Scan for the cell matching the given text and deliver its [X, Y] coordinate at center. 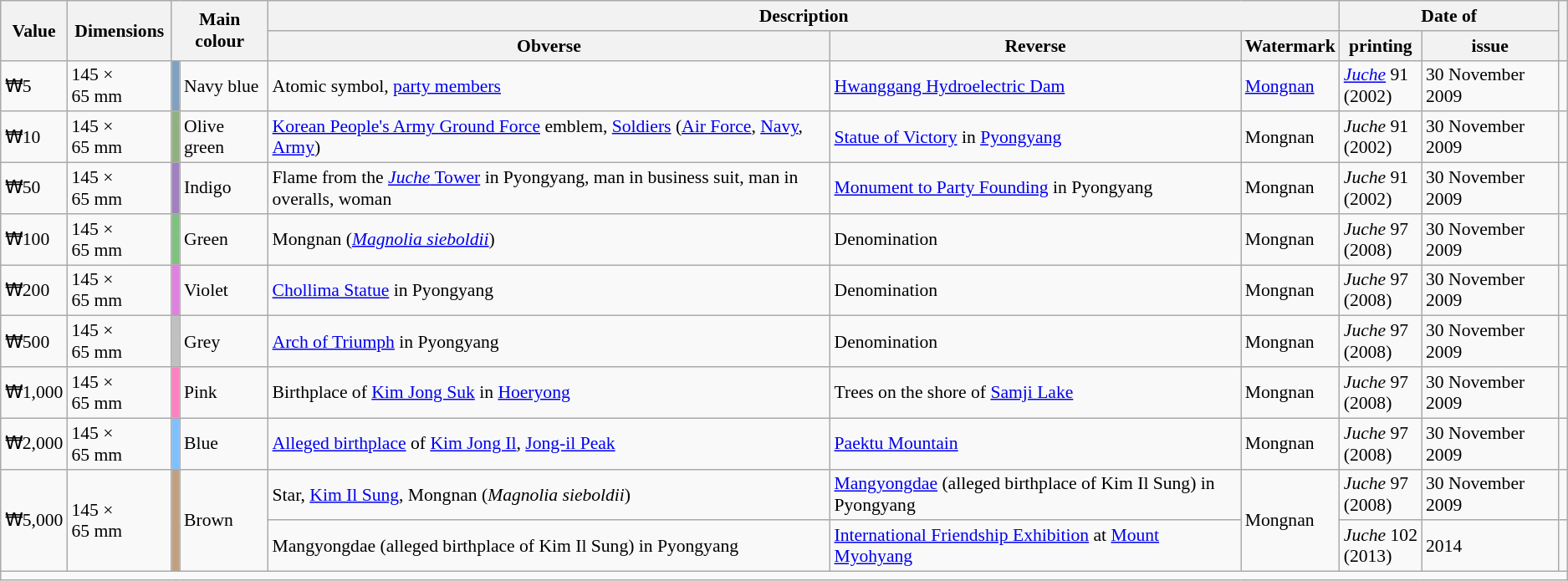
Indigo [224, 189]
Green [224, 239]
Brown [224, 520]
Juche 102(2013) [1381, 547]
Main colour [220, 30]
Violet [224, 291]
Hwanggang Hydroelectric Dam [1035, 85]
Navy blue [224, 85]
Birthplace of Kim Jong Suk in Hoeryong [549, 393]
2014 [1490, 547]
Value [34, 30]
₩50 [34, 189]
Date of [1449, 16]
Dimensions [119, 30]
International Friendship Exhibition at Mount Myohyang [1035, 547]
₩5 [34, 85]
Mongnan (Magnolia sieboldii) [549, 239]
Chollima Statue in Pyongyang [549, 291]
Watermark [1290, 46]
₩200 [34, 291]
Star, Kim Il Sung, Mongnan (Magnolia sieboldii) [549, 495]
printing [1381, 46]
Flame from the Juche Tower in Pyongyang, man in business suit, man in overalls, woman [549, 189]
Pink [224, 393]
₩2,000 [34, 443]
Monument to Party Founding in Pyongyang [1035, 189]
₩5,000 [34, 520]
Reverse [1035, 46]
Paektu Mountain [1035, 443]
Obverse [549, 46]
₩1,000 [34, 393]
Blue [224, 443]
Statue of Victory in Pyongyang [1035, 137]
Korean People's Army Ground Force emblem, Soldiers (Air Force, Navy, Army) [549, 137]
issue [1490, 46]
₩10 [34, 137]
Arch of Triumph in Pyongyang [549, 341]
Trees on the shore of Samji Lake [1035, 393]
Grey [224, 341]
Alleged birthplace of Kim Jong Il, Jong-il Peak [549, 443]
Description [804, 16]
₩100 [34, 239]
₩500 [34, 341]
Olive green [224, 137]
Atomic symbol, party members [549, 85]
